Determine the (X, Y) coordinate at the center of the cell enclosing the given text.  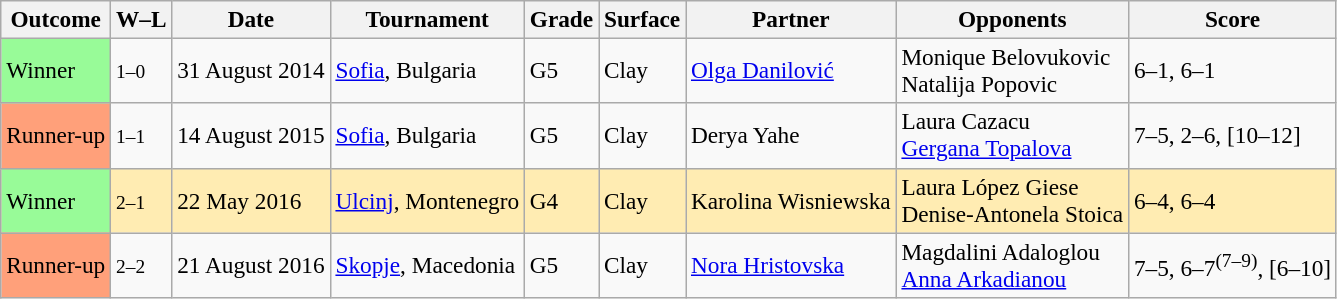
2–2 (142, 264)
Tournament (427, 19)
Monique Belovukovic Natalija Popovic (1012, 70)
G4 (561, 200)
22 May 2016 (251, 200)
W–L (142, 19)
14 August 2015 (251, 136)
6–1, 6–1 (1233, 70)
Olga Danilović (791, 70)
Derya Yahe (791, 136)
Skopje, Macedonia (427, 264)
6–4, 6–4 (1233, 200)
Karolina Wisniewska (791, 200)
Partner (791, 19)
1–0 (142, 70)
Surface (642, 19)
Magdalini Adaloglou Anna Arkadianou (1012, 264)
7–5, 2–6, [10–12] (1233, 136)
Date (251, 19)
7–5, 6–7(7–9), [6–10] (1233, 264)
Nora Hristovska (791, 264)
Laura Cazacu Gergana Topalova (1012, 136)
Ulcinj, Montenegro (427, 200)
Opponents (1012, 19)
Score (1233, 19)
1–1 (142, 136)
Grade (561, 19)
2–1 (142, 200)
21 August 2016 (251, 264)
Laura López Giese Denise-Antonela Stoica (1012, 200)
31 August 2014 (251, 70)
Outcome (56, 19)
